Find where the given text appears and provide that cell's center as (X, Y) coordinate. 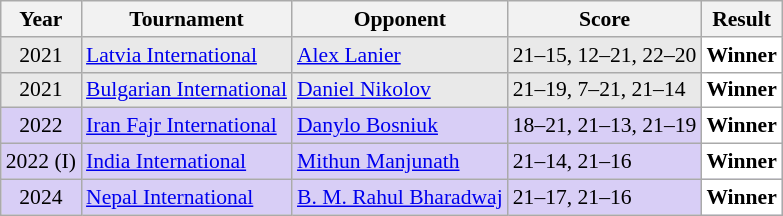
Result (742, 19)
18–21, 21–13, 21–19 (605, 126)
Nepal International (186, 197)
Opponent (400, 19)
Mithun Manjunath (400, 162)
Tournament (186, 19)
2024 (41, 197)
Year (41, 19)
India International (186, 162)
21–19, 7–21, 21–14 (605, 90)
21–15, 12–21, 22–20 (605, 55)
Latvia International (186, 55)
Danylo Bosniuk (400, 126)
21–14, 21–16 (605, 162)
21–17, 21–16 (605, 197)
Iran Fajr International (186, 126)
Bulgarian International (186, 90)
2022 (41, 126)
2022 (I) (41, 162)
B. M. Rahul Bharadwaj (400, 197)
Daniel Nikolov (400, 90)
Alex Lanier (400, 55)
Score (605, 19)
